Determine the [X, Y] coordinate at the center of the cell enclosing the given text.  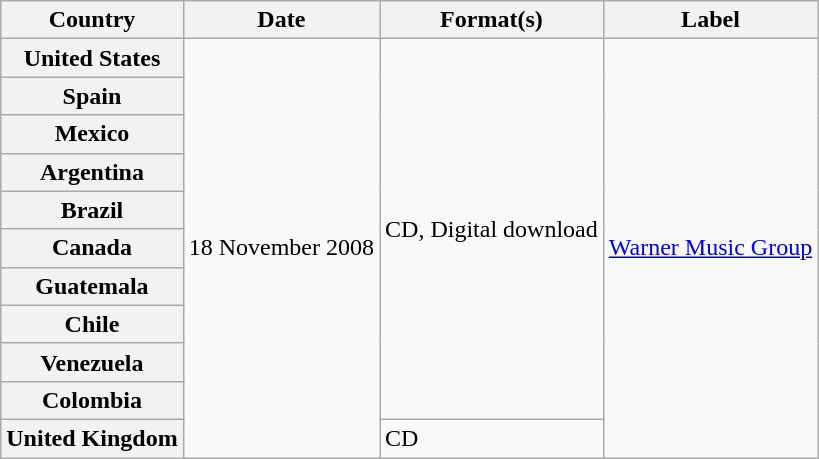
Date [281, 20]
Mexico [92, 134]
Warner Music Group [710, 248]
CD, Digital download [492, 230]
United States [92, 58]
Venezuela [92, 362]
Brazil [92, 210]
Argentina [92, 172]
Colombia [92, 400]
Guatemala [92, 286]
Label [710, 20]
Country [92, 20]
CD [492, 438]
18 November 2008 [281, 248]
Spain [92, 96]
Canada [92, 248]
Format(s) [492, 20]
Chile [92, 324]
United Kingdom [92, 438]
